Find where the given text appears and provide that cell's center as [X, Y] coordinate. 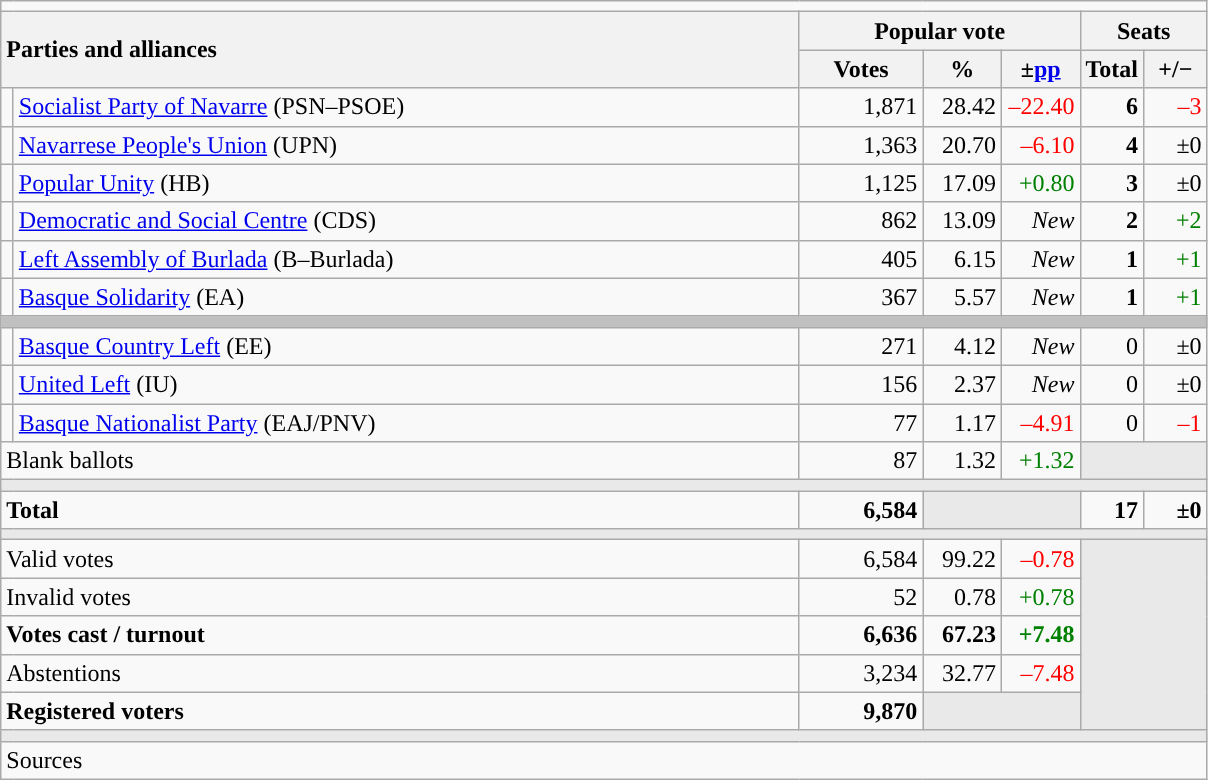
–7.48 [1040, 673]
Valid votes [400, 559]
13.09 [962, 221]
32.77 [962, 673]
±pp [1040, 69]
6.15 [962, 259]
2 [1112, 221]
5.57 [962, 297]
1,363 [861, 145]
+0.80 [1040, 183]
17 [1112, 510]
156 [861, 384]
–3 [1176, 107]
1,125 [861, 183]
1.17 [962, 423]
Navarrese People's Union (UPN) [406, 145]
Abstentions [400, 673]
862 [861, 221]
Parties and alliances [400, 50]
+1.32 [1040, 461]
Left Assembly of Burlada (B–Burlada) [406, 259]
–22.40 [1040, 107]
Basque Country Left (EE) [406, 346]
28.42 [962, 107]
United Left (IU) [406, 384]
405 [861, 259]
3 [1112, 183]
–4.91 [1040, 423]
4 [1112, 145]
99.22 [962, 559]
Registered voters [400, 711]
20.70 [962, 145]
Socialist Party of Navarre (PSN–PSOE) [406, 107]
367 [861, 297]
17.09 [962, 183]
Democratic and Social Centre (CDS) [406, 221]
1.32 [962, 461]
+2 [1176, 221]
271 [861, 346]
Basque Solidarity (EA) [406, 297]
+7.48 [1040, 635]
–6.10 [1040, 145]
67.23 [962, 635]
9,870 [861, 711]
6,636 [861, 635]
% [962, 69]
–1 [1176, 423]
6 [1112, 107]
Votes cast / turnout [400, 635]
3,234 [861, 673]
Votes [861, 69]
Seats [1144, 31]
52 [861, 597]
+/− [1176, 69]
2.37 [962, 384]
Popular vote [940, 31]
–0.78 [1040, 559]
Blank ballots [400, 461]
Sources [604, 760]
1,871 [861, 107]
77 [861, 423]
Invalid votes [400, 597]
+0.78 [1040, 597]
Popular Unity (HB) [406, 183]
0.78 [962, 597]
Basque Nationalist Party (EAJ/PNV) [406, 423]
87 [861, 461]
4.12 [962, 346]
